Return the (x, y) coordinate for the center point of the cell that contains the specified text.  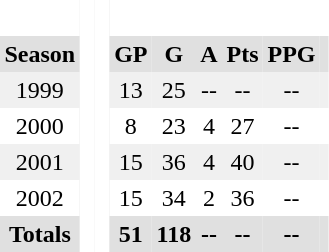
2000 (40, 126)
2001 (40, 162)
25 (174, 90)
A (209, 54)
Pts (242, 54)
2002 (40, 198)
2 (209, 198)
Season (40, 54)
PPG (292, 54)
27 (242, 126)
1999 (40, 90)
118 (174, 234)
GP (131, 54)
40 (242, 162)
51 (131, 234)
23 (174, 126)
34 (174, 198)
Totals (40, 234)
13 (131, 90)
8 (131, 126)
G (174, 54)
